For the text-containing cell, return its midpoint in (x, y) coordinate format. 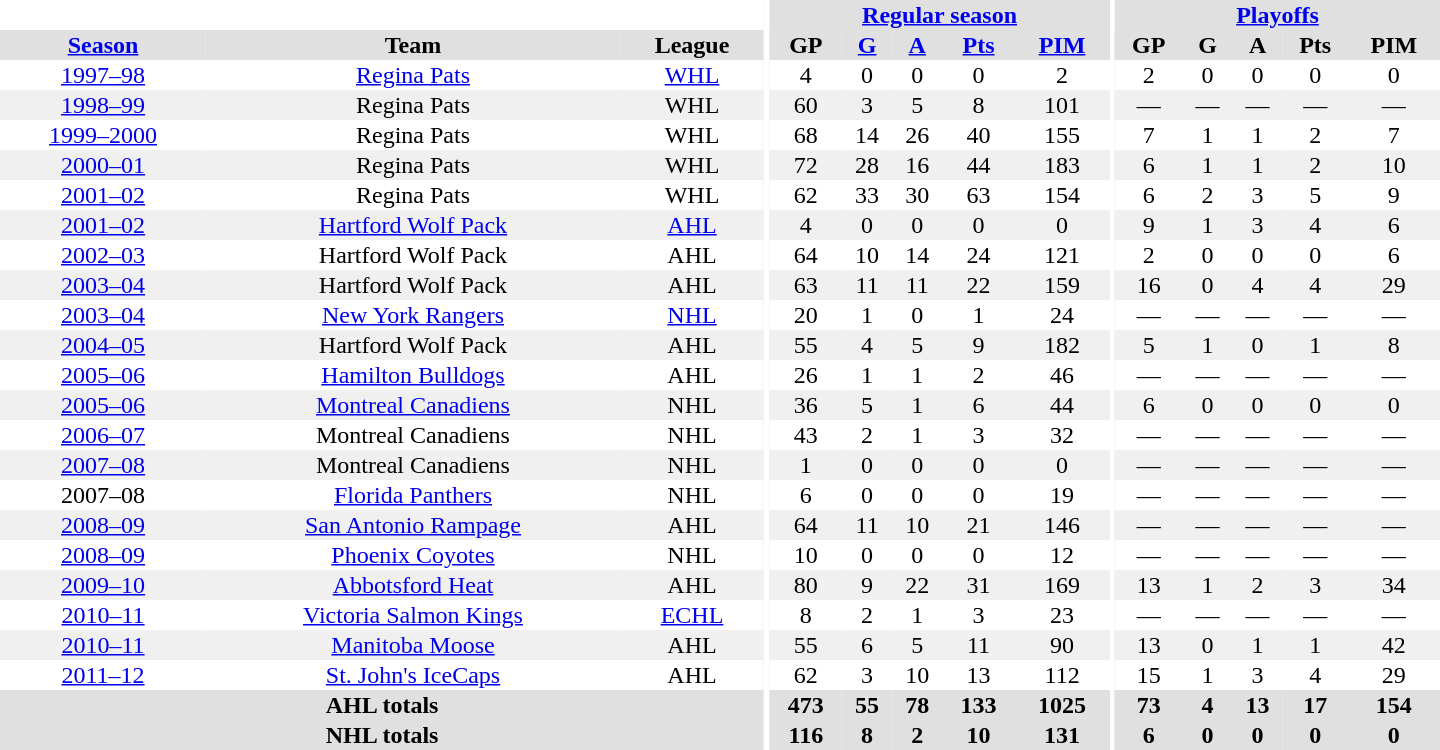
1025 (1062, 705)
Manitoba Moose (413, 645)
Regular season (940, 15)
Victoria Salmon Kings (413, 615)
Hamilton Bulldogs (413, 375)
28 (867, 165)
Abbotsford Heat (413, 585)
2000–01 (103, 165)
ECHL (692, 615)
60 (806, 105)
2004–05 (103, 345)
Season (103, 45)
2011–12 (103, 675)
183 (1062, 165)
72 (806, 165)
15 (1148, 675)
33 (867, 195)
101 (1062, 105)
Phoenix Coyotes (413, 555)
20 (806, 315)
133 (978, 705)
Playoffs (1278, 15)
19 (1062, 495)
40 (978, 135)
68 (806, 135)
2009–10 (103, 585)
42 (1394, 645)
159 (1062, 285)
131 (1062, 735)
80 (806, 585)
12 (1062, 555)
46 (1062, 375)
112 (1062, 675)
73 (1148, 705)
Team (413, 45)
1997–98 (103, 75)
169 (1062, 585)
30 (917, 195)
31 (978, 585)
43 (806, 435)
32 (1062, 435)
NHL totals (382, 735)
78 (917, 705)
AHL totals (382, 705)
1999–2000 (103, 135)
34 (1394, 585)
121 (1062, 255)
116 (806, 735)
San Antonio Rampage (413, 525)
36 (806, 405)
146 (1062, 525)
2002–03 (103, 255)
2006–07 (103, 435)
155 (1062, 135)
473 (806, 705)
182 (1062, 345)
90 (1062, 645)
League (692, 45)
1998–99 (103, 105)
17 (1316, 705)
21 (978, 525)
St. John's IceCaps (413, 675)
New York Rangers (413, 315)
23 (1062, 615)
Florida Panthers (413, 495)
